Provide the [X, Y] coordinate of the cell's center where the given text is located.  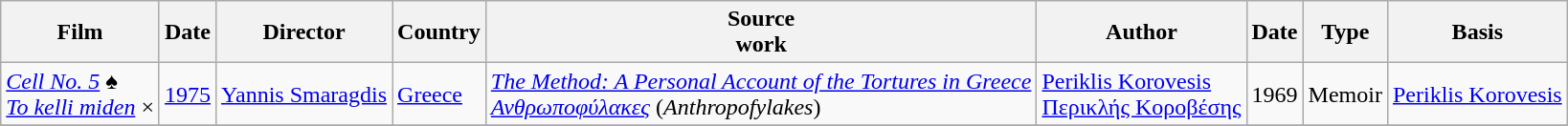
Type [1345, 32]
1975 [188, 94]
Film [80, 32]
Director [304, 32]
Country [439, 32]
Yannis Smaragdis [304, 94]
Greece [439, 94]
Periklis Korovesis [1477, 94]
Memoir [1345, 94]
Cell No. 5 ♠To kelli miden × [80, 94]
1969 [1275, 94]
Author [1141, 32]
Sourcework [761, 32]
Periklis KorovesisΠερικλής Κοροβέσης [1141, 94]
The Method: A Personal Account of the Tortures in GreeceΑνθρωποφύλακες (Anthropofylakes) [761, 94]
Basis [1477, 32]
